Output the (X, Y) coordinate of the center of the cell containing the given text.  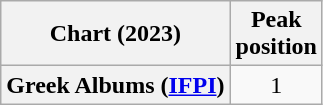
Chart (2023) (116, 34)
Peakposition (276, 34)
1 (276, 85)
Greek Albums (IFPI) (116, 85)
